Determine the (x, y) coordinate at the center of the cell enclosing the given text.  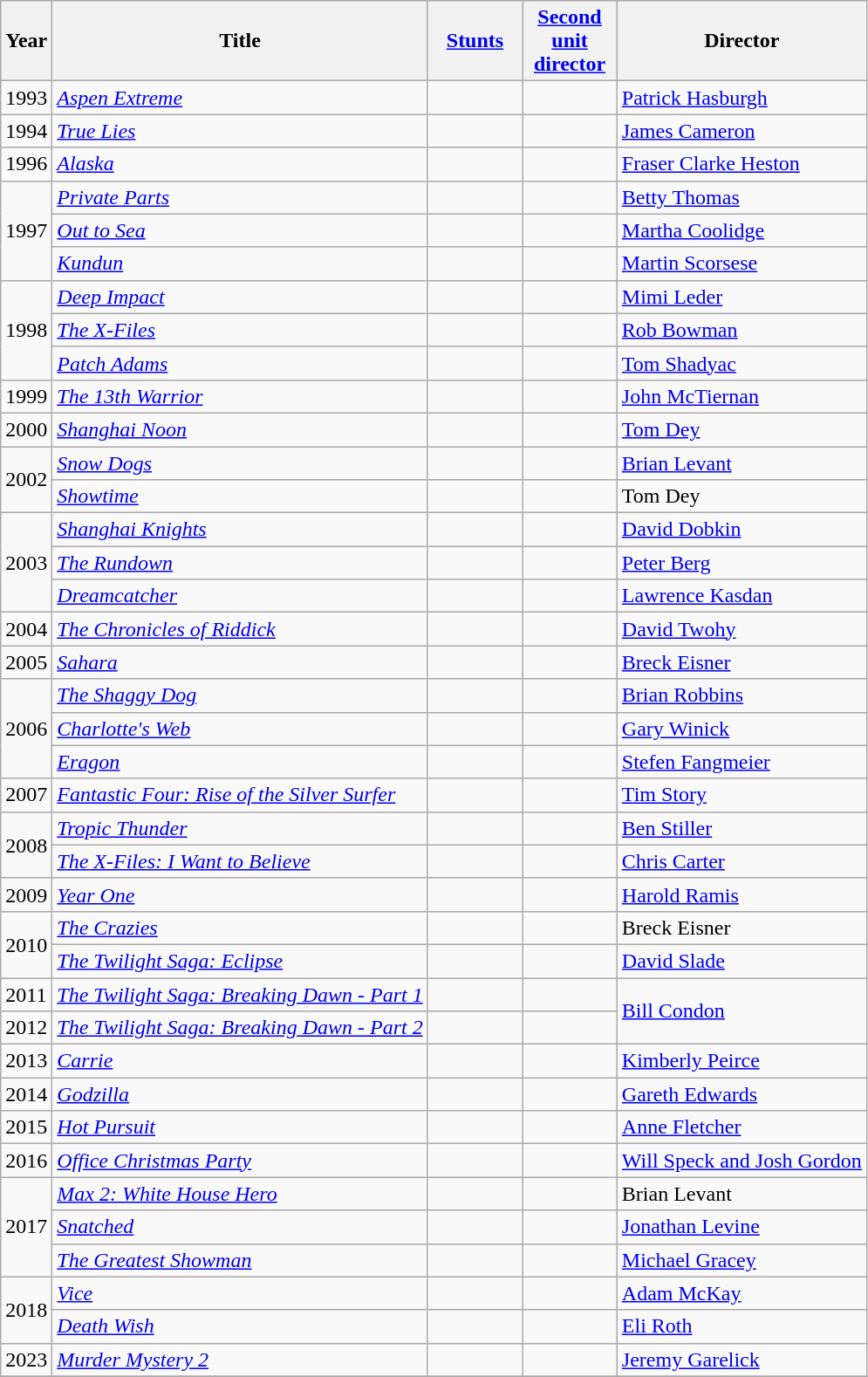
2008 (26, 845)
David Slade (742, 961)
Year (26, 41)
Patch Adams (240, 363)
Chris Carter (742, 861)
Max 2: White House Hero (240, 1194)
Patrick Hasburgh (742, 98)
Director (742, 41)
Hot Pursuit (240, 1127)
Eragon (240, 762)
Showtime (240, 497)
Adam McKay (742, 1293)
2009 (26, 894)
Out to Sea (240, 230)
1997 (26, 230)
Martha Coolidge (742, 230)
Godzilla (240, 1094)
2007 (26, 795)
Ben Stiller (742, 828)
Gareth Edwards (742, 1094)
Fraser Clarke Heston (742, 164)
Charlotte's Web (240, 729)
Alaska (240, 164)
2014 (26, 1094)
Shanghai Knights (240, 530)
Stunts (475, 41)
Carrie (240, 1061)
Martin Scorsese (742, 264)
The Twilight Saga: Breaking Dawn - Part 1 (240, 994)
Fantastic Four: Rise of the Silver Surfer (240, 795)
2011 (26, 994)
2018 (26, 1310)
The Greatest Showman (240, 1260)
2005 (26, 662)
Snatched (240, 1227)
The Shaggy Dog (240, 695)
Death Wish (240, 1326)
Brian Robbins (742, 695)
1994 (26, 131)
2017 (26, 1227)
2000 (26, 429)
Snow Dogs (240, 463)
1998 (26, 330)
Tim Story (742, 795)
Office Christmas Party (240, 1161)
Second unit director (571, 41)
Sahara (240, 662)
2013 (26, 1061)
True Lies (240, 131)
Mimi Leder (742, 297)
The X-Files (240, 330)
Gary Winick (742, 729)
Betty Thomas (742, 197)
2002 (26, 480)
The Crazies (240, 928)
The Twilight Saga: Breaking Dawn - Part 2 (240, 1028)
2015 (26, 1127)
Kimberly Peirce (742, 1061)
The 13th Warrior (240, 396)
Dreamcatcher (240, 596)
2004 (26, 629)
Stefen Fangmeier (742, 762)
1999 (26, 396)
Harold Ramis (742, 894)
Tropic Thunder (240, 828)
2023 (26, 1360)
The Twilight Saga: Eclipse (240, 961)
Private Parts (240, 197)
James Cameron (742, 131)
1996 (26, 164)
Michael Gracey (742, 1260)
2012 (26, 1028)
Murder Mystery 2 (240, 1360)
Rob Bowman (742, 330)
Year One (240, 894)
David Twohy (742, 629)
Shanghai Noon (240, 429)
2010 (26, 944)
Vice (240, 1293)
Peter Berg (742, 563)
Jeremy Garelick (742, 1360)
Jonathan Levine (742, 1227)
Deep Impact (240, 297)
2006 (26, 729)
Kundun (240, 264)
Anne Fletcher (742, 1127)
David Dobkin (742, 530)
Lawrence Kasdan (742, 596)
Aspen Extreme (240, 98)
John McTiernan (742, 396)
2016 (26, 1161)
2003 (26, 563)
The X-Files: I Want to Believe (240, 861)
The Rundown (240, 563)
Title (240, 41)
Bill Condon (742, 1010)
Tom Shadyac (742, 363)
1993 (26, 98)
The Chronicles of Riddick (240, 629)
Will Speck and Josh Gordon (742, 1161)
Eli Roth (742, 1326)
